Detect which cell encompasses the target text, then output its [x, y] center coordinate. 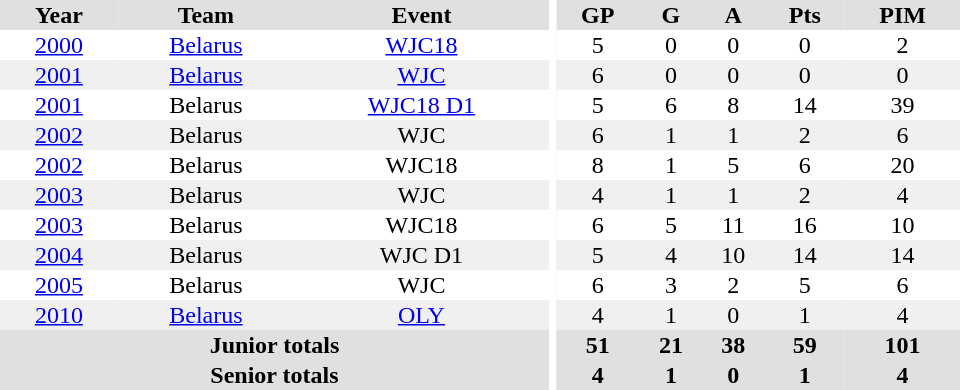
3 [671, 285]
16 [804, 225]
Year [59, 15]
G [671, 15]
OLY [422, 315]
2005 [59, 285]
39 [902, 105]
2010 [59, 315]
20 [902, 165]
Event [422, 15]
21 [671, 345]
Pts [804, 15]
101 [902, 345]
WJC D1 [422, 255]
11 [733, 225]
2004 [59, 255]
2000 [59, 45]
Senior totals [274, 375]
59 [804, 345]
A [733, 15]
PIM [902, 15]
Team [206, 15]
Junior totals [274, 345]
51 [598, 345]
38 [733, 345]
GP [598, 15]
WJC18 D1 [422, 105]
